Extract the (x, y) coordinate from the center of the cell holding the provided text.  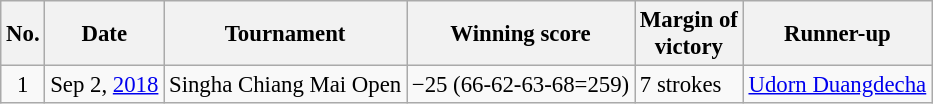
Runner-up (837, 34)
Udorn Duangdecha (837, 85)
1 (23, 85)
−25 (66-62-63-68=259) (520, 85)
No. (23, 34)
Margin ofvictory (688, 34)
Tournament (286, 34)
Singha Chiang Mai Open (286, 85)
Date (104, 34)
Winning score (520, 34)
7 strokes (688, 85)
Sep 2, 2018 (104, 85)
